Return [x, y] of the center of cell containing provided text 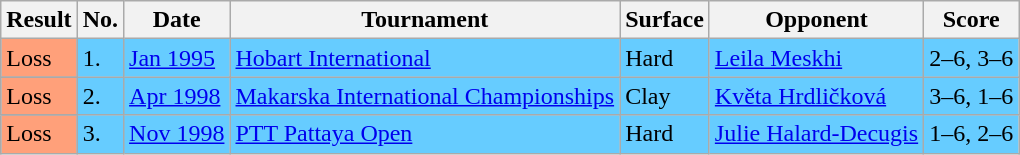
Surface [665, 20]
Score [972, 20]
No. [100, 20]
Květa Hrdličková [816, 96]
3–6, 1–6 [972, 96]
PTT Pattaya Open [425, 134]
Clay [665, 96]
Julie Halard-Decugis [816, 134]
Hobart International [425, 58]
Leila Meskhi [816, 58]
1–6, 2–6 [972, 134]
Result [39, 20]
Makarska International Championships [425, 96]
Jan 1995 [177, 58]
2. [100, 96]
Tournament [425, 20]
Opponent [816, 20]
Apr 1998 [177, 96]
Date [177, 20]
3. [100, 134]
2–6, 3–6 [972, 58]
1. [100, 58]
Nov 1998 [177, 134]
